Return (x, y) of the center of cell containing provided text 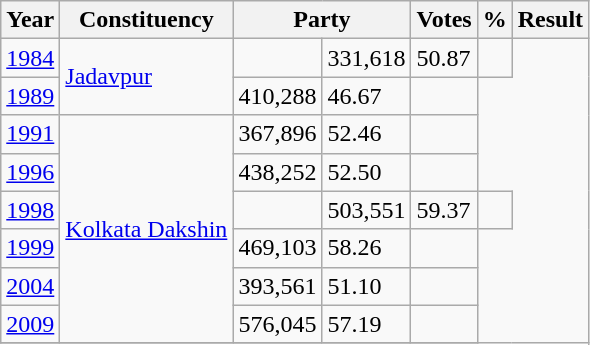
1991 (30, 134)
Result (550, 20)
46.67 (366, 96)
Kolkata Dakshin (146, 229)
58.26 (366, 248)
410,288 (278, 96)
576,045 (278, 324)
2004 (30, 286)
503,551 (366, 210)
1984 (30, 58)
331,618 (366, 58)
1989 (30, 96)
51.10 (366, 286)
367,896 (278, 134)
Votes (444, 20)
1998 (30, 210)
Year (30, 20)
1999 (30, 248)
52.50 (366, 172)
438,252 (278, 172)
Party (322, 20)
% (494, 20)
Constituency (146, 20)
52.46 (366, 134)
469,103 (278, 248)
1996 (30, 172)
59.37 (444, 210)
Jadavpur (146, 77)
50.87 (444, 58)
393,561 (278, 286)
2009 (30, 324)
57.19 (366, 324)
